Search for the cell housing the specified text and yield its (x, y) center coordinate. 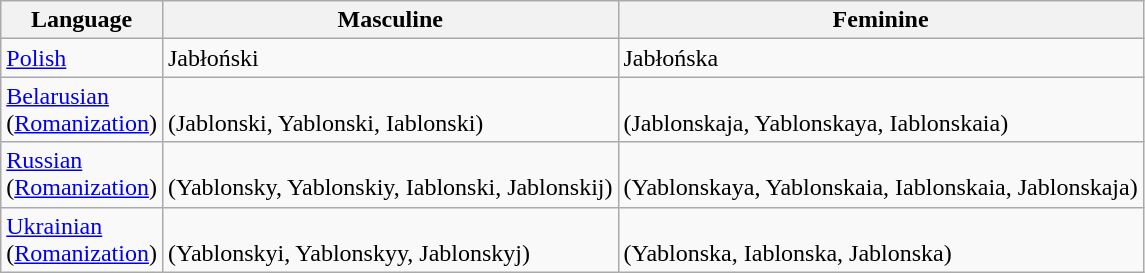
(Yablonsky, Yablonskiy, Iablonski, Jablonskij) (390, 174)
Jabłońska (880, 58)
(Jablonski, Yablonski, Iablonski) (390, 110)
(Yablonska, Iablonska, Jablonska) (880, 240)
(Yablonskyi, Yablonskyy, Jablonskyj) (390, 240)
Jabłoński (390, 58)
Language (82, 20)
(Jablonskaja, Yablonskaya, Iablonskaia) (880, 110)
Russian (Romanization) (82, 174)
Feminine (880, 20)
Ukrainian (Romanization) (82, 240)
Belarusian (Romanization) (82, 110)
Polish (82, 58)
Masculine (390, 20)
(Yablonskaya, Yablonskaia, Iablonskaia, Jablonskaja) (880, 174)
